Provide the [x, y] coordinate of the cell's center where the given text is located.  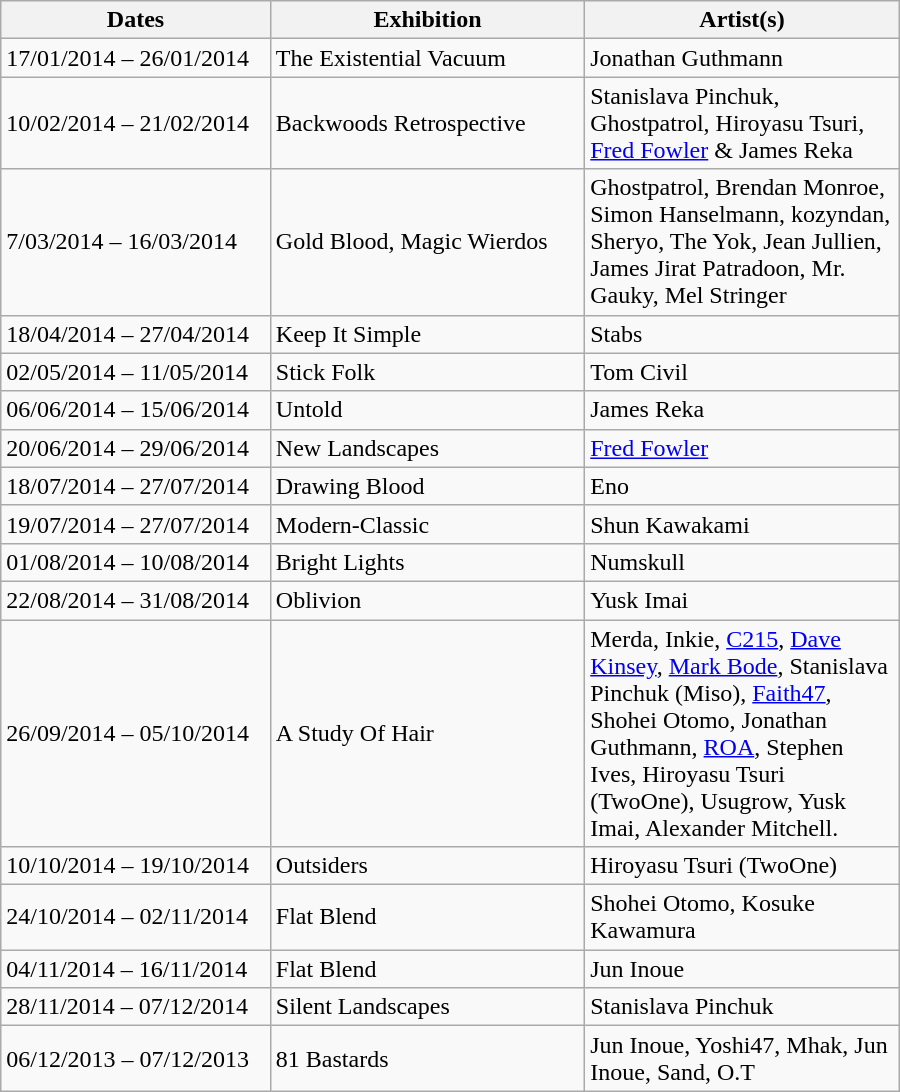
James Reka [742, 410]
Oblivion [427, 600]
Jun Inoue [742, 969]
Shun Kawakami [742, 524]
Stick Folk [427, 372]
A Study Of Hair [427, 734]
Hiroyasu Tsuri (TwoOne) [742, 866]
Yusk Imai [742, 600]
Shohei Otomo, Kosuke Kawamura [742, 918]
01/08/2014 – 10/08/2014 [136, 562]
7/03/2014 – 16/03/2014 [136, 242]
Ghostpatrol, Brendan Monroe, Simon Hanselmann, kozyndan, Sheryo, The Yok, Jean Jullien, James Jirat Patradoon, Mr. Gauky, Mel Stringer [742, 242]
Silent Landscapes [427, 1007]
The Existential Vacuum [427, 58]
17/01/2014 – 26/01/2014 [136, 58]
24/10/2014 – 02/11/2014 [136, 918]
Stanislava Pinchuk [742, 1007]
Dates [136, 20]
02/05/2014 – 11/05/2014 [136, 372]
Backwoods Retrospective [427, 123]
Stanislava Pinchuk, Ghostpatrol, Hiroyasu Tsuri, Fred Fowler & James Reka [742, 123]
Untold [427, 410]
Artist(s) [742, 20]
06/06/2014 – 15/06/2014 [136, 410]
Eno [742, 486]
18/07/2014 – 27/07/2014 [136, 486]
Fred Fowler [742, 448]
10/02/2014 – 21/02/2014 [136, 123]
06/12/2013 – 07/12/2013 [136, 1058]
10/10/2014 – 19/10/2014 [136, 866]
Numskull [742, 562]
Keep It Simple [427, 334]
18/04/2014 – 27/04/2014 [136, 334]
Bright Lights [427, 562]
Exhibition [427, 20]
04/11/2014 – 16/11/2014 [136, 969]
Jonathan Guthmann [742, 58]
26/09/2014 – 05/10/2014 [136, 734]
Drawing Blood [427, 486]
Tom Civil [742, 372]
28/11/2014 – 07/12/2014 [136, 1007]
Jun Inoue, Yoshi47, Mhak, Jun Inoue, Sand, O.T [742, 1058]
Stabs [742, 334]
Outsiders [427, 866]
New Landscapes [427, 448]
Modern-Classic [427, 524]
19/07/2014 – 27/07/2014 [136, 524]
81 Bastards [427, 1058]
Gold Blood, Magic Wierdos [427, 242]
20/06/2014 – 29/06/2014 [136, 448]
22/08/2014 – 31/08/2014 [136, 600]
